From the cell containing the given text, extract its center point as [X, Y] coordinate. 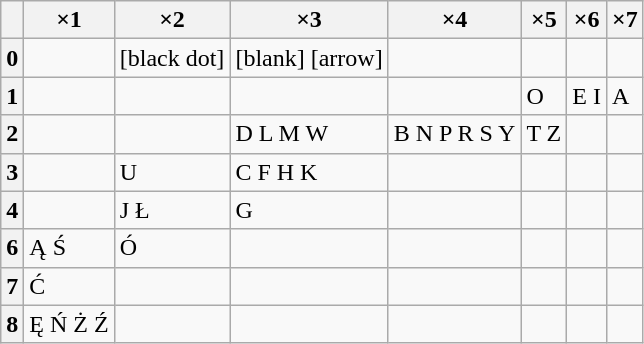
Ć [69, 286]
O [544, 96]
2 [12, 134]
3 [12, 172]
×3 [309, 20]
8 [12, 324]
Ą Ś [69, 248]
A [626, 96]
E I [587, 96]
×5 [544, 20]
[black dot] [172, 58]
7 [12, 286]
×7 [626, 20]
C F H K [309, 172]
G [309, 210]
Ó [172, 248]
1 [12, 96]
×1 [69, 20]
Ę Ń Ż Ź [69, 324]
×6 [587, 20]
[blank] [arrow] [309, 58]
B N P R S Y [454, 134]
J Ł [172, 210]
0 [12, 58]
D L M W [309, 134]
4 [12, 210]
×4 [454, 20]
6 [12, 248]
U [172, 172]
×2 [172, 20]
T Z [544, 134]
